Pinpoint the cell where the given text exists, returning its [x, y] midpoint coordinate. 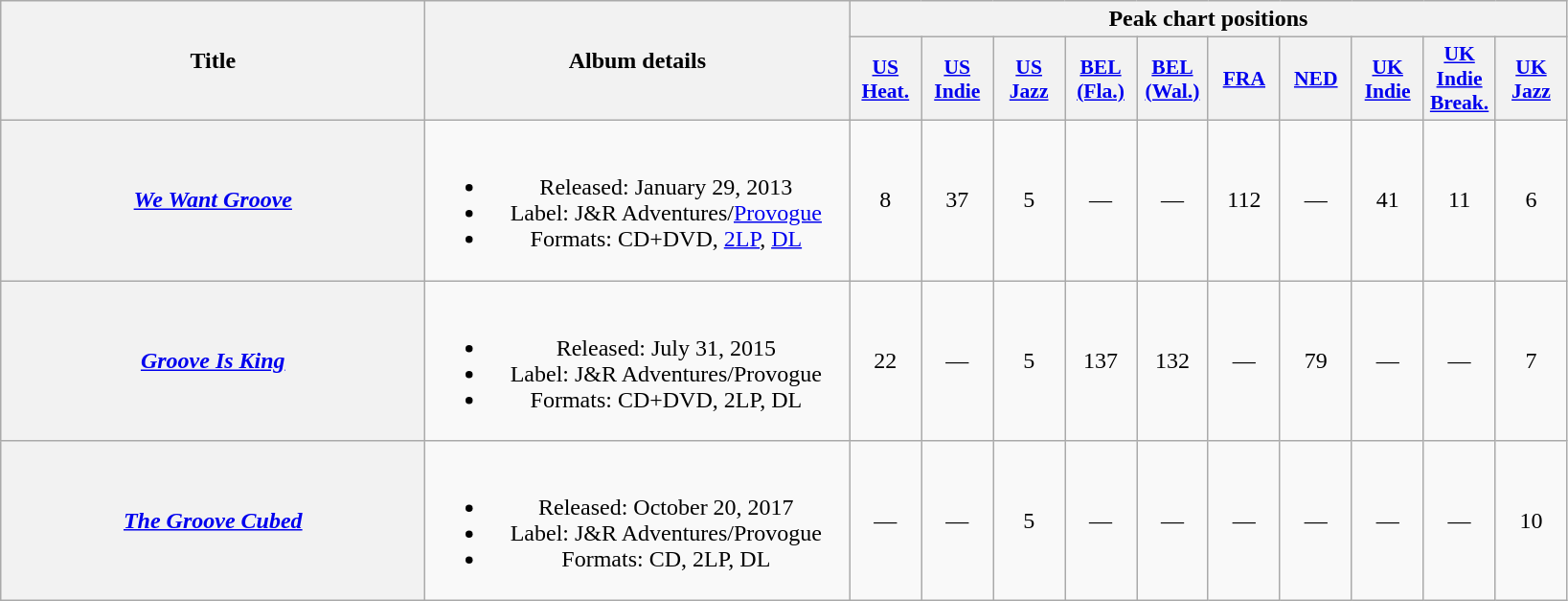
10 [1531, 521]
USHeat. [885, 79]
7 [1531, 360]
UKJazz [1531, 79]
Groove Is King [213, 360]
137 [1102, 360]
Released: October 20, 2017Label: J&R Adventures/ProvogueFormats: CD, 2LP, DL [638, 521]
USJazz [1029, 79]
79 [1316, 360]
UKIndie [1387, 79]
Album details [638, 61]
The Groove Cubed [213, 521]
Released: January 29, 2013Label: J&R Adventures/ProvogueFormats: CD+DVD, 2LP, DL [638, 199]
Title [213, 61]
41 [1387, 199]
NED [1316, 79]
11 [1460, 199]
132 [1172, 360]
UKIndieBreak. [1460, 79]
112 [1243, 199]
BEL(Fla.) [1102, 79]
Released: July 31, 2015Label: J&R Adventures/ProvogueFormats: CD+DVD, 2LP, DL [638, 360]
22 [885, 360]
Peak chart positions [1209, 19]
6 [1531, 199]
8 [885, 199]
USIndie [958, 79]
FRA [1243, 79]
We Want Groove [213, 199]
BEL(Wal.) [1172, 79]
37 [958, 199]
